Detect which cell encompasses the target text, then output its [x, y] center coordinate. 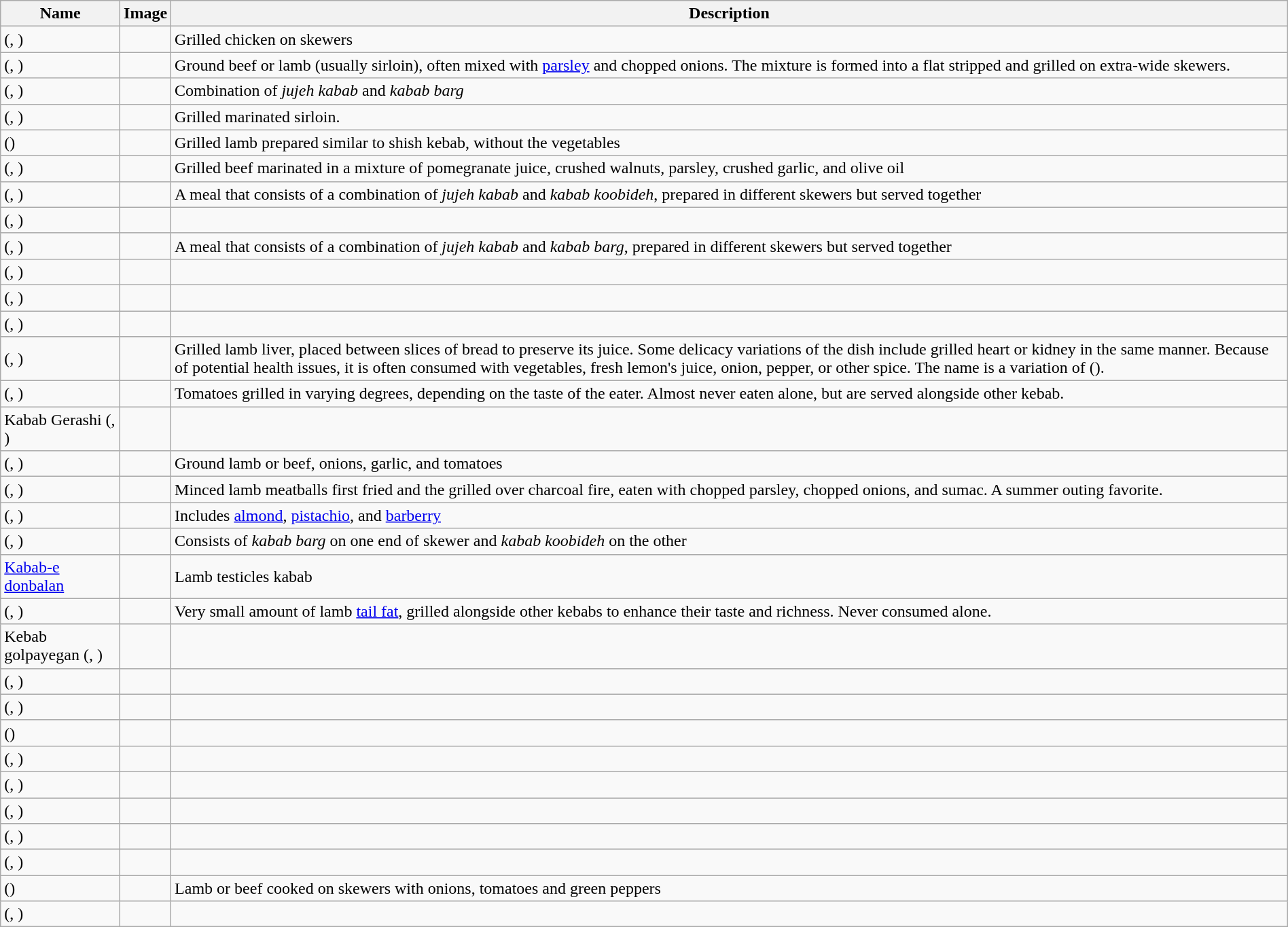
Grilled marinated sirloin. [730, 117]
Grilled beef marinated in a mixture of pomegranate juice, crushed walnuts, parsley, crushed garlic, and olive oil [730, 168]
A meal that consists of a combination of jujeh kabab and kabab koobideh, prepared in different skewers but served together [730, 194]
Lamb or beef cooked on skewers with onions, tomatoes and green peppers [730, 888]
Description [730, 14]
Ground lamb or beef, onions, garlic, and tomatoes [730, 464]
Combination of jujeh kabab and kabab barg [730, 91]
Includes almond, pistachio, and barberry [730, 515]
A meal that consists of a combination of jujeh kabab and kabab barg, prepared in different skewers but served together [730, 246]
Kabab-e donbalan [60, 576]
Image [145, 14]
Grilled lamb prepared similar to shish kebab, without the vegetables [730, 143]
Tomatoes grilled in varying degrees, depending on the taste of the eater. Almost never eaten alone, but are served alongside other kebab. [730, 394]
Name [60, 14]
Very small amount of lamb tail fat, grilled alongside other kebabs to enhance their taste and richness. Never consumed alone. [730, 611]
Lamb testicles kabab [730, 576]
Grilled chicken on skewers [730, 39]
Consists of kabab barg on one end of skewer and kabab koobideh on the other [730, 541]
Kebab golpayegan (, ) [60, 647]
Kabab Gerashi (, ) [60, 429]
